From the cell containing the given text, extract its center point as (X, Y) coordinate. 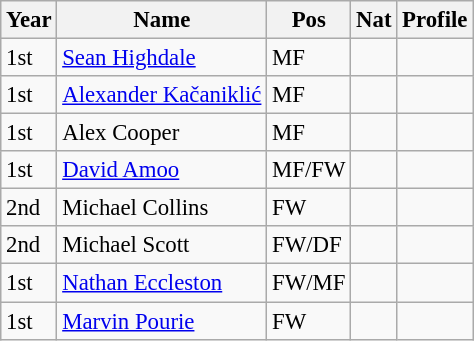
Profile (435, 20)
FW/MF (309, 283)
MF/FW (309, 170)
Michael Scott (162, 245)
Michael Collins (162, 208)
Year (29, 20)
Pos (309, 20)
Nat (374, 20)
Sean Highdale (162, 58)
Name (162, 20)
Alex Cooper (162, 133)
David Amoo (162, 170)
Alexander Kačaniklić (162, 95)
FW/DF (309, 245)
Marvin Pourie (162, 321)
Nathan Eccleston (162, 283)
